Search for the cell housing the specified text and yield its [X, Y] center coordinate. 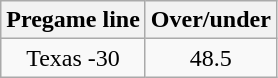
Pregame line [74, 20]
48.5 [210, 58]
Texas -30 [74, 58]
Over/under [210, 20]
